Determine the (X, Y) coordinate at the center of the cell enclosing the given text.  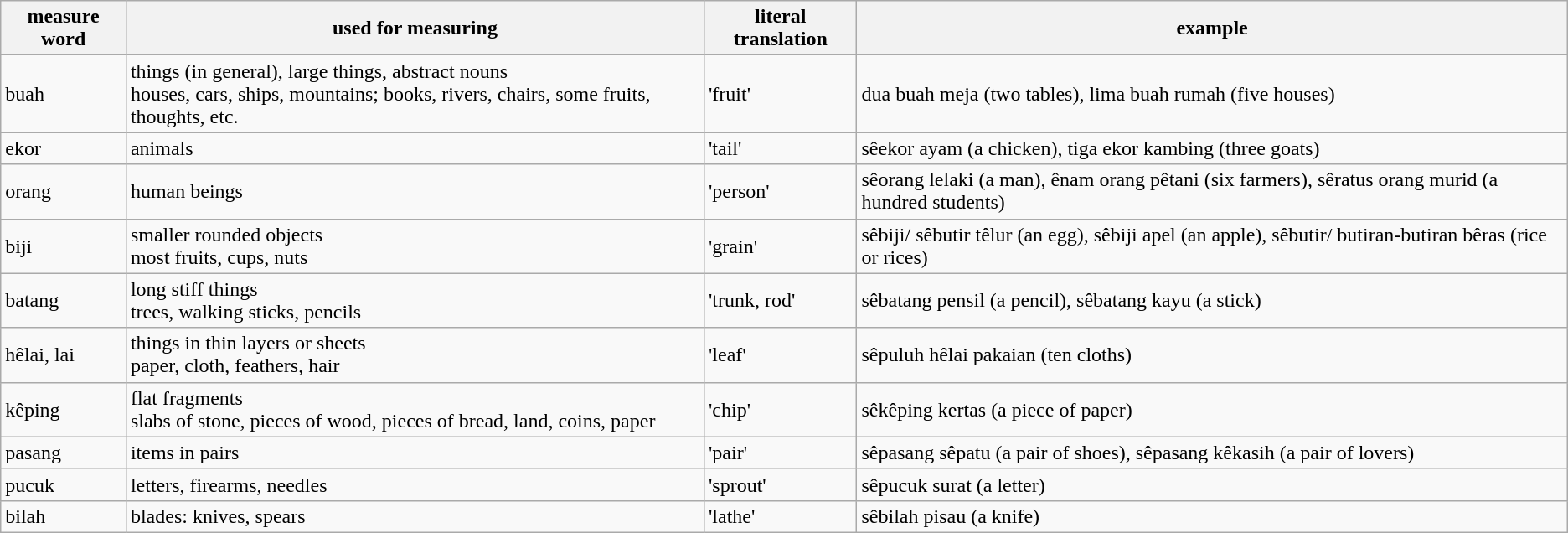
'sprout' (781, 484)
blades: knives, spears (415, 516)
sêkêping kertas (a piece of paper) (1212, 409)
dua buah meja (two tables), lima buah rumah (five houses) (1212, 94)
pasang (64, 453)
animals (415, 148)
used for measuring (415, 28)
human beings (415, 191)
'leaf' (781, 355)
'chip' (781, 409)
ekor (64, 148)
buah (64, 94)
flat fragmentsslabs of stone, pieces of wood, pieces of bread, land, coins, paper (415, 409)
sêorang lelaki (a man), ênam orang pêtani (six farmers), sêratus orang murid (a hundred students) (1212, 191)
'trunk, rod' (781, 300)
items in pairs (415, 453)
sêpasang sêpatu (a pair of shoes), sêpasang kêkasih (a pair of lovers) (1212, 453)
things in thin layers or sheetspaper, cloth, feathers, hair (415, 355)
sêbilah pisau (a knife) (1212, 516)
'fruit' (781, 94)
'pair' (781, 453)
things (in general), large things, abstract nounshouses, cars, ships, mountains; books, rivers, chairs, some fruits, thoughts, etc. (415, 94)
sêbatang pensil (a pencil), sêbatang kayu (a stick) (1212, 300)
sêbiji/ sêbutir têlur (an egg), sêbiji apel (an apple), sêbutir/ butiran-butiran bêras (rice or rices) (1212, 246)
'grain' (781, 246)
smaller rounded objectsmost fruits, cups, nuts (415, 246)
bilah (64, 516)
sêpucuk surat (a letter) (1212, 484)
'lathe' (781, 516)
letters, firearms, needles (415, 484)
long stiff thingstrees, walking sticks, pencils (415, 300)
biji (64, 246)
kêping (64, 409)
hêlai, lai (64, 355)
'tail' (781, 148)
batang (64, 300)
orang (64, 191)
sêpuluh hêlai pakaian (ten cloths) (1212, 355)
pucuk (64, 484)
sêekor ayam (a chicken), tiga ekor kambing (three goats) (1212, 148)
'person' (781, 191)
example (1212, 28)
measure word (64, 28)
literal translation (781, 28)
